Extract the [X, Y] coordinate from the center of the cell holding the provided text.  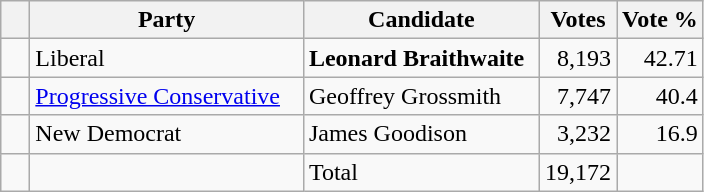
Leonard Braithwaite [421, 58]
Party [167, 20]
8,193 [578, 58]
42.71 [660, 58]
40.4 [660, 96]
Vote % [660, 20]
Liberal [167, 58]
3,232 [578, 134]
Candidate [421, 20]
New Democrat [167, 134]
7,747 [578, 96]
19,172 [578, 172]
Votes [578, 20]
James Goodison [421, 134]
16.9 [660, 134]
Total [421, 172]
Progressive Conservative [167, 96]
Geoffrey Grossmith [421, 96]
